Find where the given text appears and provide that cell's center as [X, Y] coordinate. 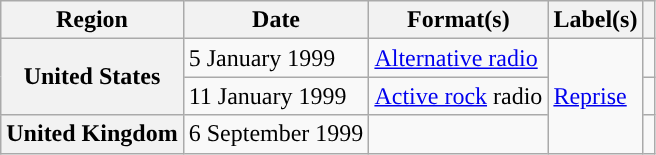
Reprise [596, 96]
Label(s) [596, 20]
6 September 1999 [276, 134]
5 January 1999 [276, 58]
United Kingdom [92, 134]
United States [92, 77]
Date [276, 20]
Alternative radio [458, 58]
11 January 1999 [276, 96]
Region [92, 20]
Active rock radio [458, 96]
Format(s) [458, 20]
